Locate the cell with the specified text and output its (x, y) center coordinate. 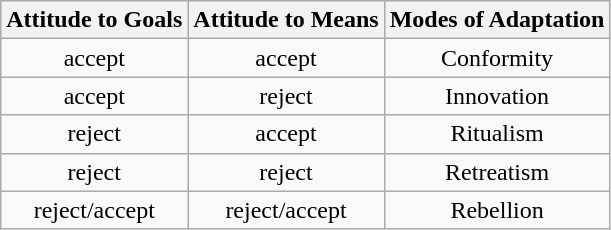
Innovation (497, 96)
Retreatism (497, 172)
Conformity (497, 58)
Rebellion (497, 210)
Attitude to Goals (94, 20)
Attitude to Means (286, 20)
Ritualism (497, 134)
Modes of Adaptation (497, 20)
